Capture the cell that displays the provided text and extract its (x, y) central coordinate. 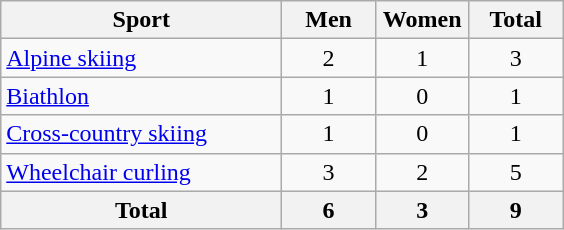
Wheelchair curling (142, 172)
6 (329, 210)
5 (516, 172)
Women (422, 20)
Biathlon (142, 96)
Alpine skiing (142, 58)
Cross-country skiing (142, 134)
Sport (142, 20)
9 (516, 210)
Men (329, 20)
